Determine the (X, Y) coordinate at the center of the cell enclosing the given text.  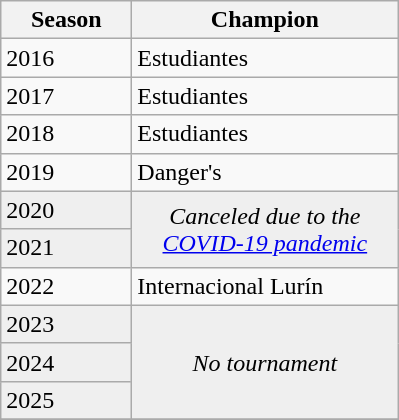
2017 (66, 96)
2025 (66, 400)
Canceled due to the COVID-19 pandemic (265, 229)
Danger's (265, 172)
2019 (66, 172)
Internacional Lurín (265, 286)
2016 (66, 58)
2021 (66, 248)
No tournament (265, 362)
2022 (66, 286)
2020 (66, 210)
Season (66, 20)
2023 (66, 324)
2018 (66, 134)
Champion (265, 20)
2024 (66, 362)
